Extract the [x, y] coordinate from the center of the cell holding the provided text.  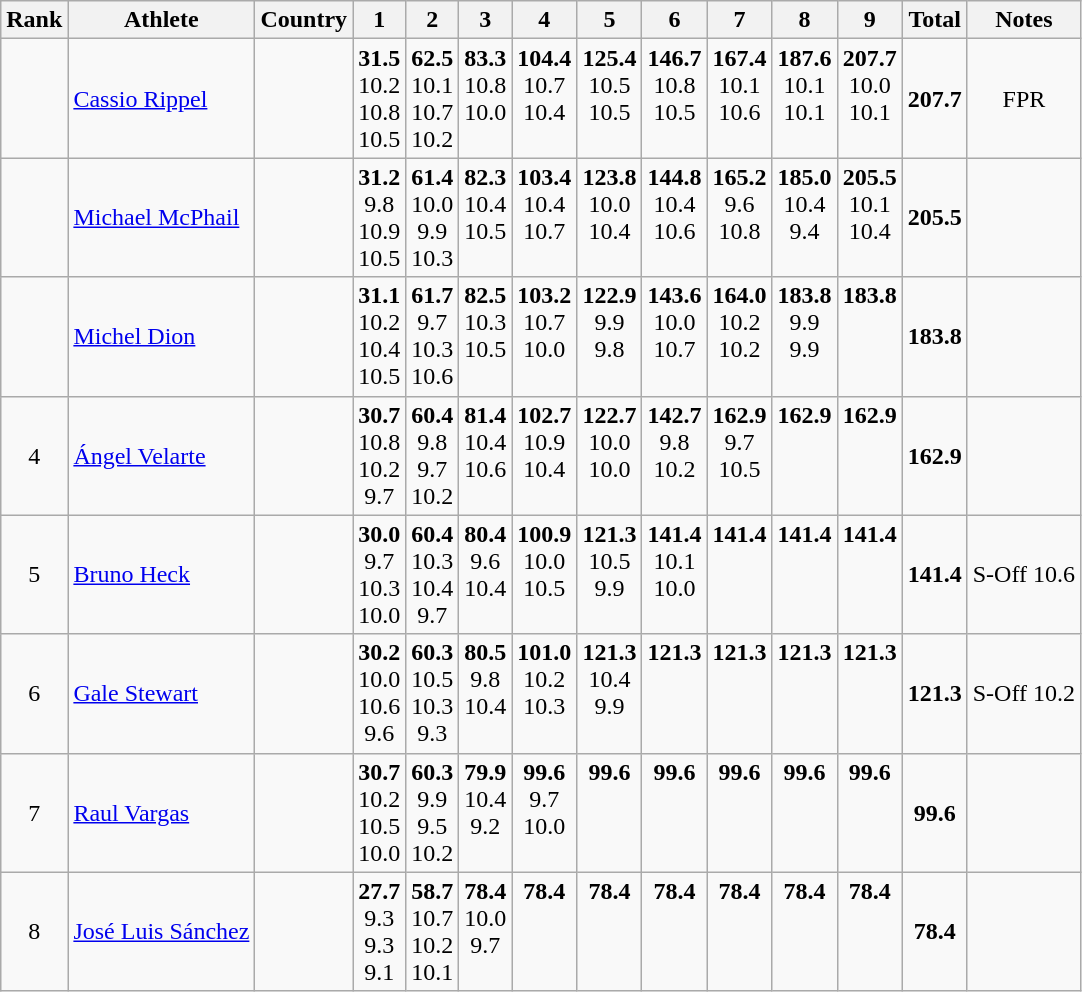
78.410.0 9.7 [486, 932]
205.510.110.4 [870, 218]
185.010.49.4 [804, 218]
31.29.810.910.5 [380, 218]
80.59.8 10.4 [486, 694]
122.710.010.0 [610, 456]
141.410.1 10.0 [674, 574]
Notes [1024, 20]
207.7 [934, 98]
Cassio Rippel [162, 98]
Michel Dion [162, 336]
82.310.4 10.5 [486, 218]
61.7 9.7 10.3 10.6 [432, 336]
Raul Vargas [162, 812]
José Luis Sánchez [162, 932]
205.5 [934, 218]
60.4 9.8 9.7 10.2 [432, 456]
123.810.010.4 [610, 218]
121.310.59.9 [610, 574]
2 [432, 20]
Athlete [162, 20]
144.810.4 10.6 [674, 218]
79.910.4 9.2 [486, 812]
103.210.710.0 [544, 336]
62.5 10.1 10.7 10.2 [432, 98]
60.3 10.5 10.3 9.3 [432, 694]
100.910.010.5 [544, 574]
Total [934, 20]
60.3 9.9 9.5 10.2 [432, 812]
121.310.49.9 [610, 694]
143.610.0 10.7 [674, 336]
162.99.710.5 [740, 456]
104.410.710.4 [544, 98]
FPR [1024, 98]
31.110.210.410.5 [380, 336]
30.710.810.29.7 [380, 456]
122.99.99.8 [610, 336]
60.4 10.3 10.4 9.7 [432, 574]
99.69.710.0 [544, 812]
9 [870, 20]
164.010.210.2 [740, 336]
183.89.99.9 [804, 336]
27.79.39.39.1 [380, 932]
125.410.510.5 [610, 98]
Michael McPhail [162, 218]
102.710.910.4 [544, 456]
103.410.410.7 [544, 218]
142.79.8 10.2 [674, 456]
101.010.210.3 [544, 694]
187.610.110.1 [804, 98]
S-Off 10.2 [1024, 694]
Bruno Heck [162, 574]
207.710.010.1 [870, 98]
81.410.4 10.6 [486, 456]
Country [304, 20]
30.210.010.69.6 [380, 694]
83.310.8 10.0 [486, 98]
30.710.210.510.0 [380, 812]
30.09.710.310.0 [380, 574]
Rank [34, 20]
Gale Stewart [162, 694]
Ángel Velarte [162, 456]
80.49.6 10.4 [486, 574]
167.410.110.6 [740, 98]
82.510.3 10.5 [486, 336]
165.29.610.8 [740, 218]
61.4 10.0 9.9 10.3 [432, 218]
S-Off 10.6 [1024, 574]
1 [380, 20]
31.510.210.810.5 [380, 98]
3 [486, 20]
58.7 10.7 10.2 10.1 [432, 932]
146.710.8 10.5 [674, 98]
